Scan for the cell matching the given text and deliver its [x, y] coordinate at center. 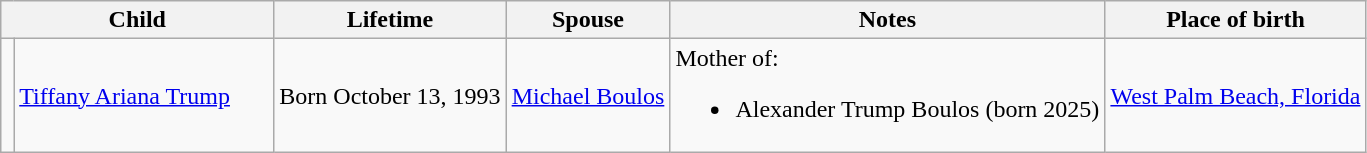
Tiffany Ariana Trump [144, 96]
Mother of:Alexander Trump Boulos (born 2025) [888, 96]
Notes [888, 20]
Lifetime [390, 20]
West Palm Beach, Florida [1236, 96]
Born October 13, 1993 [390, 96]
Place of birth [1236, 20]
Child [138, 20]
Spouse [588, 20]
Michael Boulos [588, 96]
